Determine the (X, Y) coordinate at the center of the cell enclosing the given text.  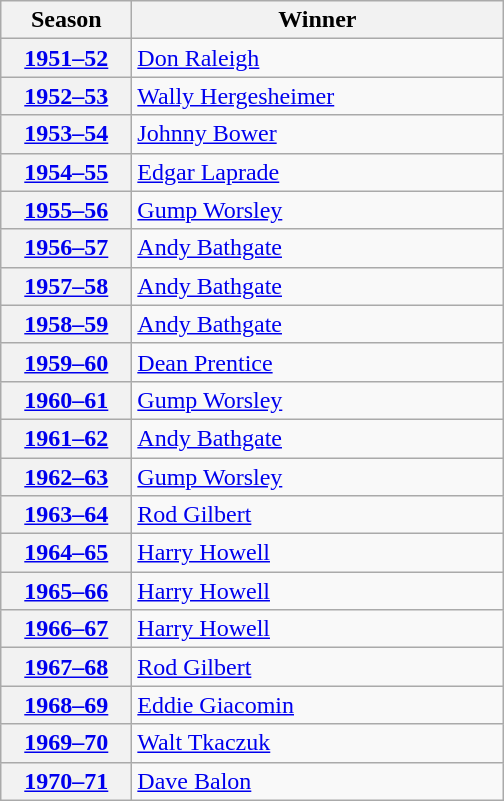
1960–61 (66, 400)
1956–57 (66, 248)
Edgar Laprade (318, 172)
1957–58 (66, 286)
Season (66, 20)
Winner (318, 20)
1959–60 (66, 362)
Dave Balon (318, 781)
1967–68 (66, 667)
1951–52 (66, 58)
1954–55 (66, 172)
Eddie Giacomin (318, 705)
1962–63 (66, 477)
1966–67 (66, 629)
1970–71 (66, 781)
1953–54 (66, 134)
1968–69 (66, 705)
1952–53 (66, 96)
1965–66 (66, 591)
1958–59 (66, 324)
Don Raleigh (318, 58)
1961–62 (66, 438)
1964–65 (66, 553)
Johnny Bower (318, 134)
1969–70 (66, 743)
1955–56 (66, 210)
Walt Tkaczuk (318, 743)
Wally Hergesheimer (318, 96)
1963–64 (66, 515)
Dean Prentice (318, 362)
